For the text-containing cell, return its midpoint in [X, Y] coordinate format. 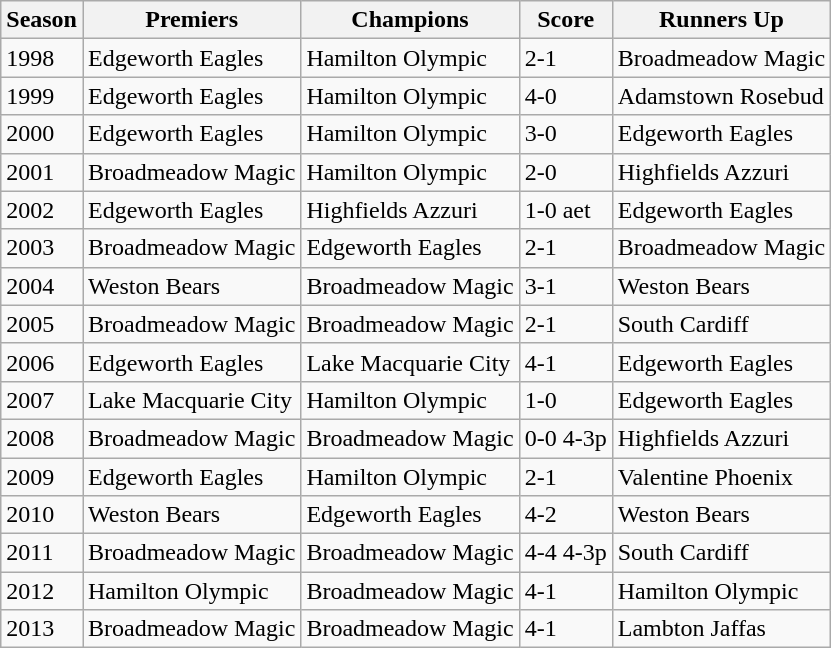
1998 [42, 58]
Lambton Jaffas [721, 629]
4-2 [566, 515]
2007 [42, 400]
Runners Up [721, 20]
2003 [42, 248]
3-0 [566, 134]
2001 [42, 172]
2012 [42, 591]
Valentine Phoenix [721, 477]
2010 [42, 515]
2004 [42, 286]
2013 [42, 629]
2-0 [566, 172]
2006 [42, 362]
Season [42, 20]
Champions [410, 20]
Premiers [191, 20]
3-1 [566, 286]
1999 [42, 96]
2011 [42, 553]
0-0 4-3p [566, 438]
Adamstown Rosebud [721, 96]
1-0 [566, 400]
2005 [42, 324]
2008 [42, 438]
4-0 [566, 96]
1-0 aet [566, 210]
4-4 4-3p [566, 553]
2000 [42, 134]
2002 [42, 210]
2009 [42, 477]
Score [566, 20]
